Output the [x, y] coordinate of the center of the cell containing the given text.  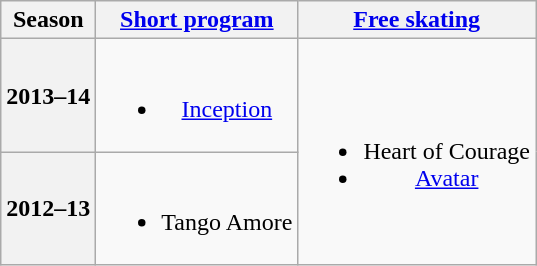
Inception [197, 96]
2012–13 [48, 208]
Season [48, 20]
Tango Amore [197, 208]
Free skating [417, 20]
Heart of Courage Avatar [417, 152]
Short program [197, 20]
2013–14 [48, 96]
